From the cell containing the given text, extract its center point as [x, y] coordinate. 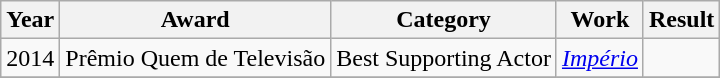
Category [444, 20]
Império [600, 58]
Prêmio Quem de Televisão [196, 58]
Best Supporting Actor [444, 58]
Result [681, 20]
Year [30, 20]
2014 [30, 58]
Award [196, 20]
Work [600, 20]
